For the text-containing cell, return its midpoint in (X, Y) coordinate format. 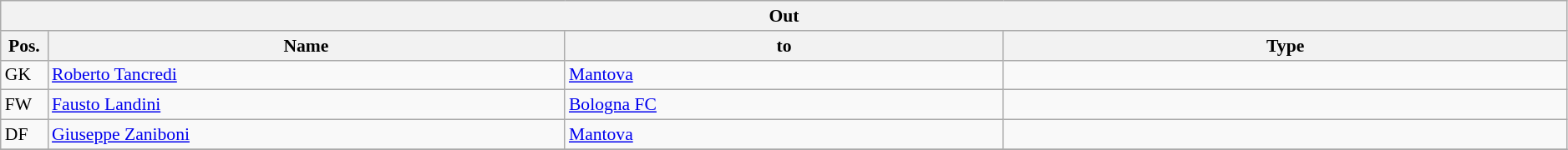
Name (306, 46)
Giuseppe Zaniboni (306, 135)
DF (24, 135)
Fausto Landini (306, 105)
Out (784, 16)
Bologna FC (784, 105)
to (784, 46)
GK (24, 75)
Roberto Tancredi (306, 75)
Pos. (24, 46)
Type (1285, 46)
FW (24, 105)
